Output the (x, y) coordinate of the center of the cell containing the given text.  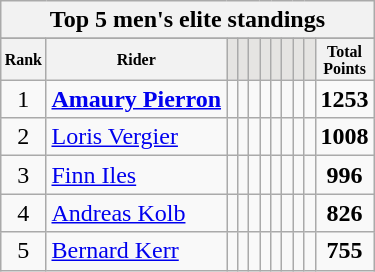
996 (344, 175)
Andreas Kolb (136, 213)
755 (344, 251)
3 (24, 175)
5 (24, 251)
Loris Vergier (136, 137)
Top 5 men's elite standings (188, 20)
TotalPoints (344, 60)
Finn Iles (136, 175)
1 (24, 99)
4 (24, 213)
Amaury Pierron (136, 99)
826 (344, 213)
Rider (136, 60)
Rank (24, 60)
2 (24, 137)
1253 (344, 99)
1008 (344, 137)
Bernard Kerr (136, 251)
